Identify which cell holds the provided text, then report its [X, Y] central coordinate. 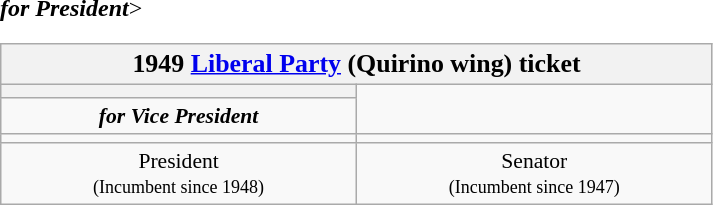
for Vice President [179, 116]
President(Incumbent since 1948) [179, 174]
1949 Liberal Party (Quirino wing) ticket [356, 64]
Senator(Incumbent since 1947) [534, 174]
